Pinpoint the cell where the given text exists, returning its (X, Y) midpoint coordinate. 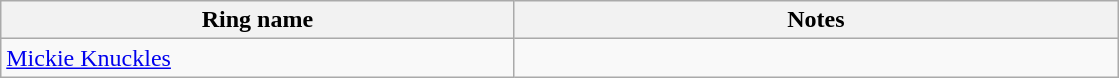
Notes (816, 20)
Ring name (258, 20)
Mickie Knuckles (258, 58)
